From the cell containing the given text, extract its center point as (X, Y) coordinate. 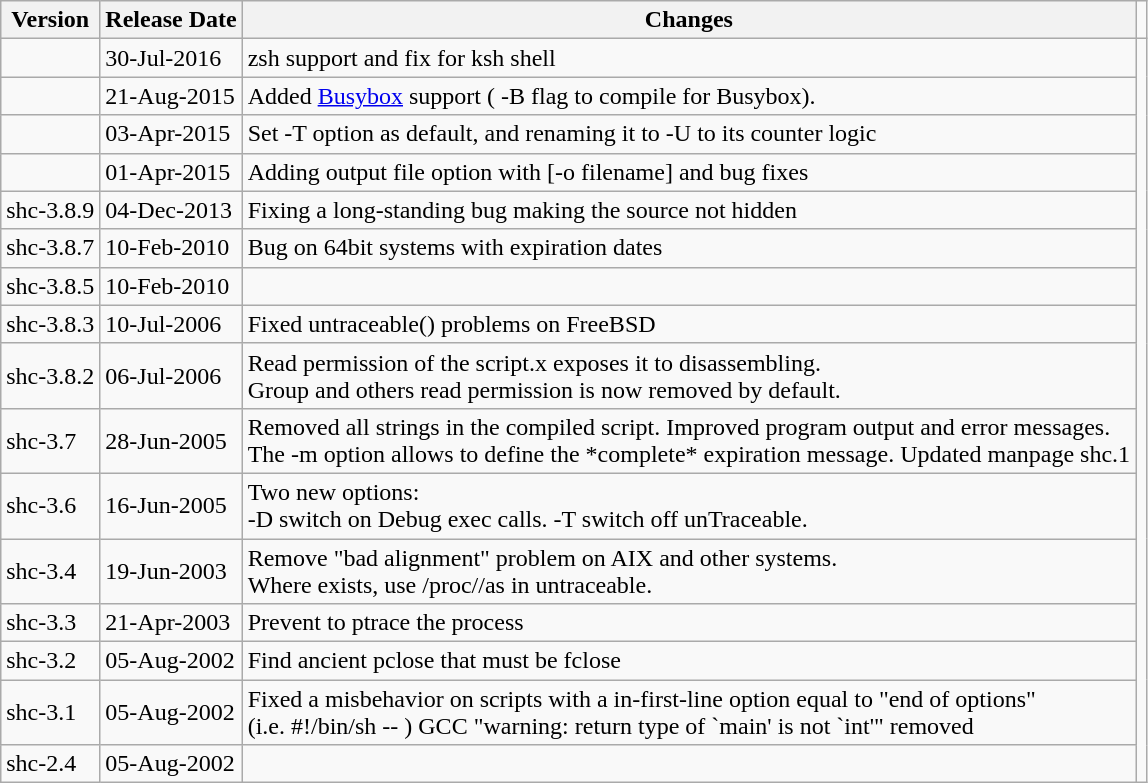
Adding output file option with [-o filename] and bug fixes (688, 172)
shc-3.6 (50, 506)
Remove "bad alignment" problem on AIX and other systems.Where exists, use /proc//as in untraceable. (688, 570)
28-Jun-2005 (171, 440)
Set -T option as default, and renaming it to -U to its counter logic (688, 134)
10-Jul-2006 (171, 324)
Bug on 64bit systems with expiration dates (688, 248)
04-Dec-2013 (171, 210)
01-Apr-2015 (171, 172)
shc-3.8.5 (50, 286)
shc-3.8.3 (50, 324)
shc-3.8.7 (50, 248)
shc-3.2 (50, 661)
Changes (688, 20)
16-Jun-2005 (171, 506)
06-Jul-2006 (171, 376)
Prevent to ptrace the process (688, 623)
Added Busybox support ( -B flag to compile for Busybox). (688, 96)
21-Apr-2003 (171, 623)
Two new options: -D switch on Debug exec calls. -T switch off unTraceable. (688, 506)
Fixing a long-standing bug making the source not hidden (688, 210)
shc-3.3 (50, 623)
03-Apr-2015 (171, 134)
shc-3.4 (50, 570)
Release Date (171, 20)
shc-3.7 (50, 440)
Read permission of the script.x exposes it to disassembling.Group and others read permission is now removed by default. (688, 376)
shc-2.4 (50, 764)
shc-3.8.9 (50, 210)
shc-3.8.2 (50, 376)
Version (50, 20)
Fixed untraceable() problems on FreeBSD (688, 324)
Find ancient pclose that must be fclose (688, 661)
30-Jul-2016 (171, 58)
19-Jun-2003 (171, 570)
21-Aug-2015 (171, 96)
shc-3.1 (50, 712)
zsh support and fix for ksh shell (688, 58)
